Identify which cell holds the provided text, then report its (x, y) central coordinate. 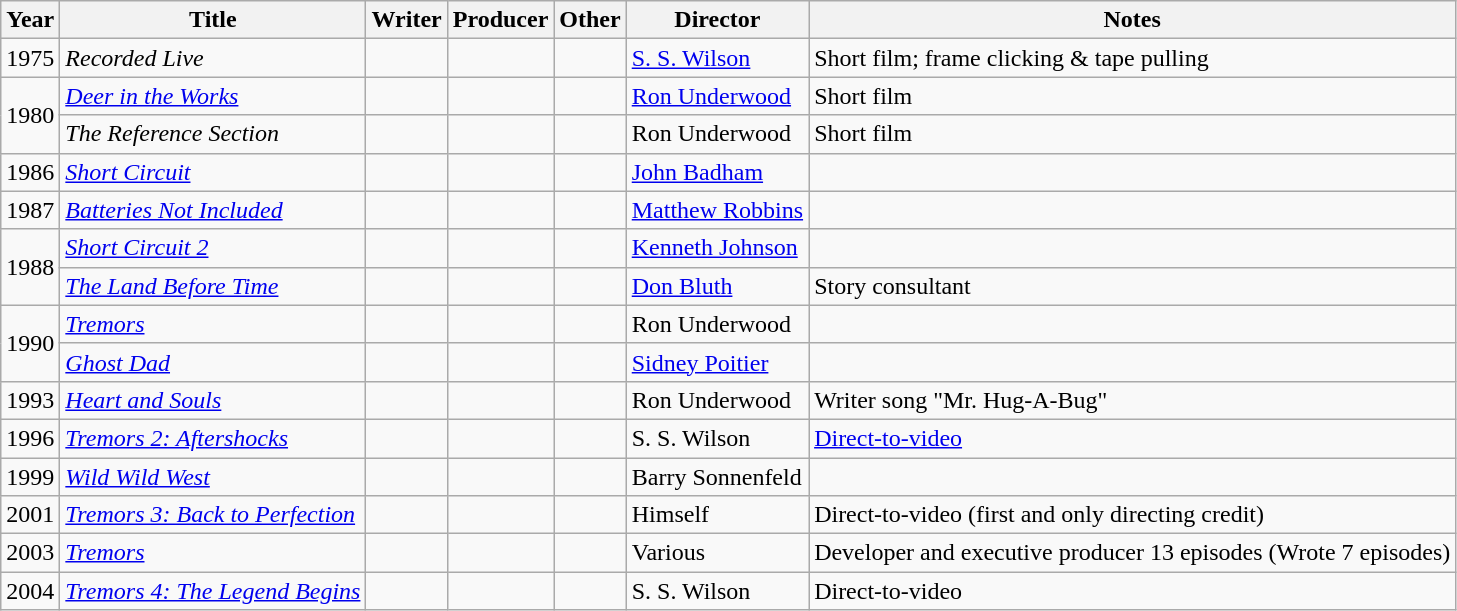
Direct-to-video (first and only directing credit) (1132, 515)
Developer and executive producer 13 episodes (Wrote 7 episodes) (1132, 553)
Deer in the Works (213, 96)
Kenneth Johnson (717, 248)
Producer (500, 20)
Barry Sonnenfeld (717, 477)
1990 (30, 343)
1975 (30, 58)
Various (717, 553)
1996 (30, 438)
1993 (30, 400)
Other (590, 20)
Tremors 2: Aftershocks (213, 438)
John Badham (717, 172)
The Reference Section (213, 134)
Notes (1132, 20)
Sidney Poitier (717, 362)
Year (30, 20)
Tremors 3: Back to Perfection (213, 515)
Short film; frame clicking & tape pulling (1132, 58)
Director (717, 20)
1980 (30, 115)
Heart and Souls (213, 400)
1999 (30, 477)
Short Circuit (213, 172)
Himself (717, 515)
Tremors 4: The Legend Begins (213, 591)
2003 (30, 553)
Ghost Dad (213, 362)
Matthew Robbins (717, 210)
The Land Before Time (213, 286)
Writer (406, 20)
2004 (30, 591)
Recorded Live (213, 58)
Short Circuit 2 (213, 248)
Writer song "Mr. Hug-A-Bug" (1132, 400)
Title (213, 20)
Don Bluth (717, 286)
1987 (30, 210)
1988 (30, 267)
1986 (30, 172)
Story consultant (1132, 286)
Wild Wild West (213, 477)
2001 (30, 515)
Batteries Not Included (213, 210)
